Return [X, Y] of the center of cell containing provided text 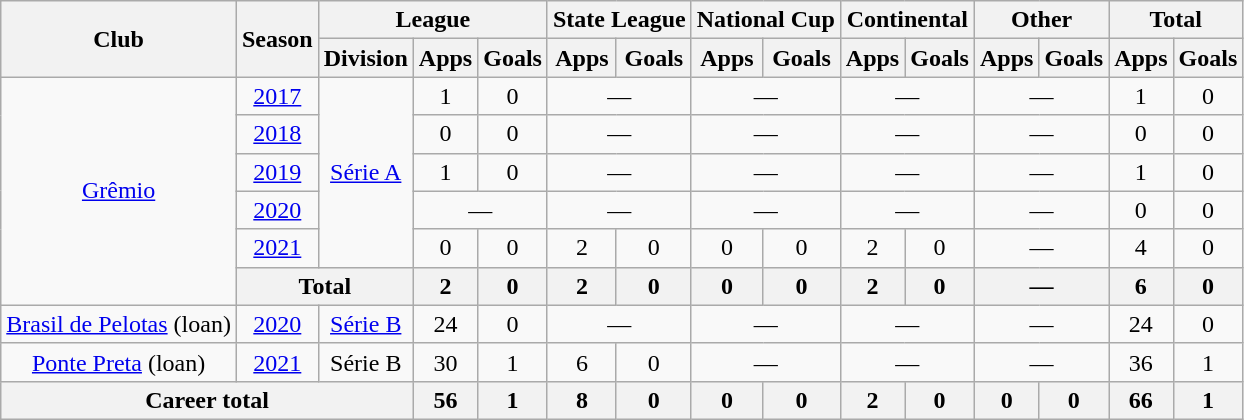
2019 [277, 172]
Ponte Preta (loan) [119, 362]
66 [1141, 400]
36 [1141, 362]
Career total [208, 400]
2018 [277, 134]
Grêmio [119, 191]
4 [1141, 248]
Season [277, 39]
Club [119, 39]
8 [582, 400]
30 [445, 362]
56 [445, 400]
National Cup [766, 20]
State League [619, 20]
2017 [277, 96]
Continental [907, 20]
Série A [366, 172]
Brasil de Pelotas (loan) [119, 324]
League [432, 20]
Division [366, 58]
Other [1041, 20]
